Extract the (X, Y) coordinate from the center of the cell holding the provided text.  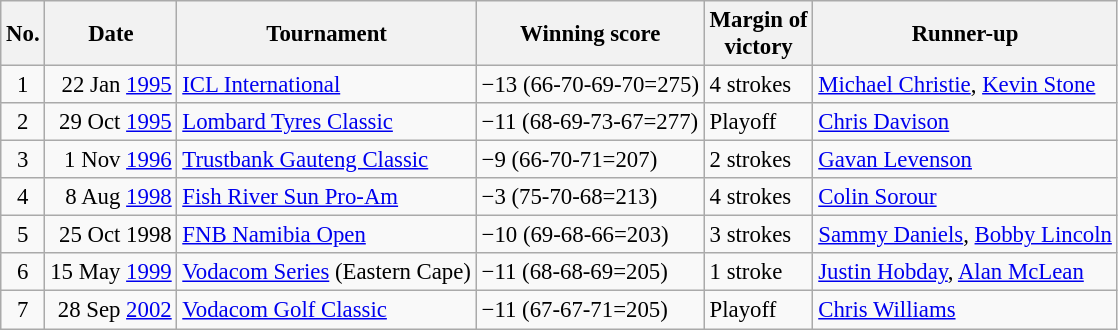
−3 (75-70-68=213) (590, 197)
2 strokes (758, 160)
Chris Davison (965, 122)
Justin Hobday, Alan McLean (965, 273)
Gavan Levenson (965, 160)
Sammy Daniels, Bobby Lincoln (965, 235)
Vodacom Series (Eastern Cape) (326, 273)
Trustbank Gauteng Classic (326, 160)
Fish River Sun Pro-Am (326, 197)
−13 (66-70-69-70=275) (590, 85)
Vodacom Golf Classic (326, 310)
−11 (68-68-69=205) (590, 273)
29 Oct 1995 (111, 122)
Lombard Tyres Classic (326, 122)
7 (23, 310)
Tournament (326, 34)
Chris Williams (965, 310)
−11 (67-67-71=205) (590, 310)
Runner-up (965, 34)
No. (23, 34)
1 stroke (758, 273)
ICL International (326, 85)
1 Nov 1996 (111, 160)
Winning score (590, 34)
−10 (69-68-66=203) (590, 235)
6 (23, 273)
28 Sep 2002 (111, 310)
Michael Christie, Kevin Stone (965, 85)
−9 (66-70-71=207) (590, 160)
Margin ofvictory (758, 34)
Date (111, 34)
FNB Namibia Open (326, 235)
25 Oct 1998 (111, 235)
5 (23, 235)
−11 (68-69-73-67=277) (590, 122)
1 (23, 85)
8 Aug 1998 (111, 197)
Colin Sorour (965, 197)
22 Jan 1995 (111, 85)
4 (23, 197)
3 strokes (758, 235)
15 May 1999 (111, 273)
2 (23, 122)
3 (23, 160)
